Locate the cell with the specified text and output its (x, y) center coordinate. 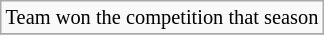
Team won the competition that season (162, 17)
